Extract the (X, Y) coordinate from the center of the cell holding the provided text.  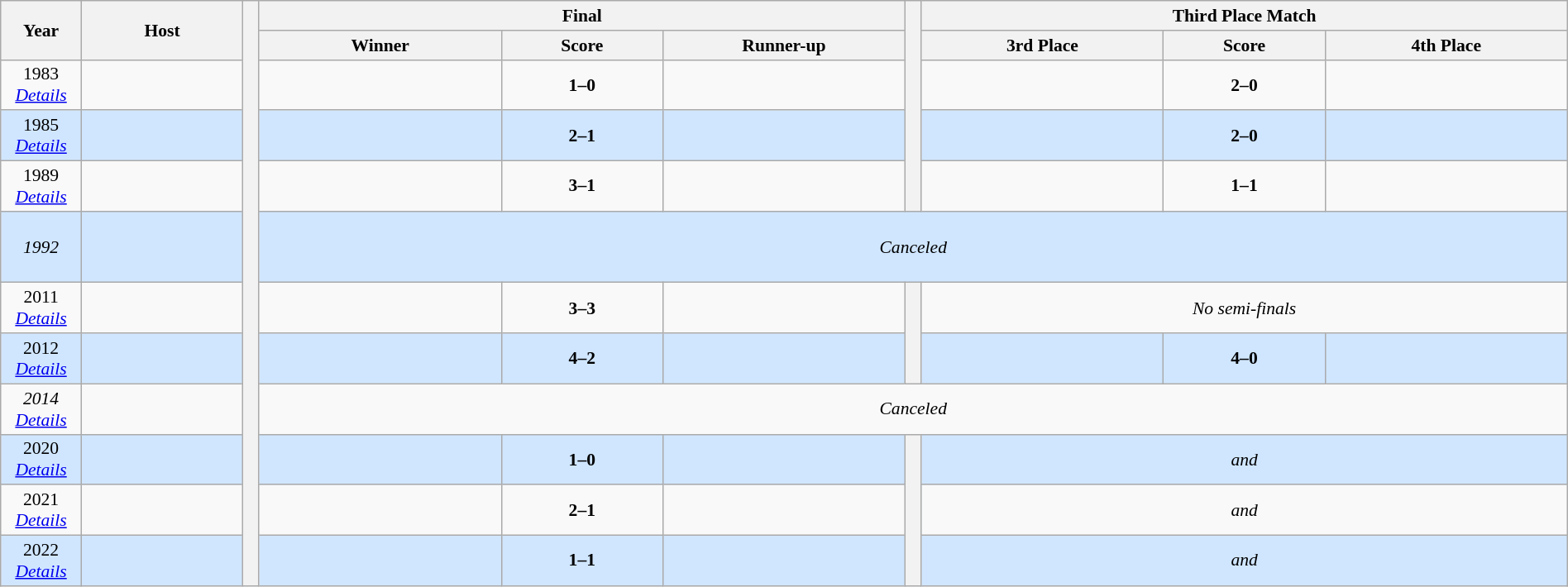
1992 (41, 247)
4–2 (582, 359)
3–3 (582, 308)
Winner (380, 45)
2012Details (41, 359)
4–0 (1244, 359)
Third Place Match (1244, 16)
2021Details (41, 511)
Host (162, 30)
Final (582, 16)
Runner-up (784, 45)
2022Details (41, 561)
3–1 (582, 187)
1989Details (41, 187)
2020Details (41, 460)
Year (41, 30)
2011Details (41, 308)
1983Details (41, 84)
1985Details (41, 136)
No semi-finals (1244, 308)
2014Details (41, 408)
4th Place (1446, 45)
3rd Place (1042, 45)
